Locate the cell with the specified text and output its [x, y] center coordinate. 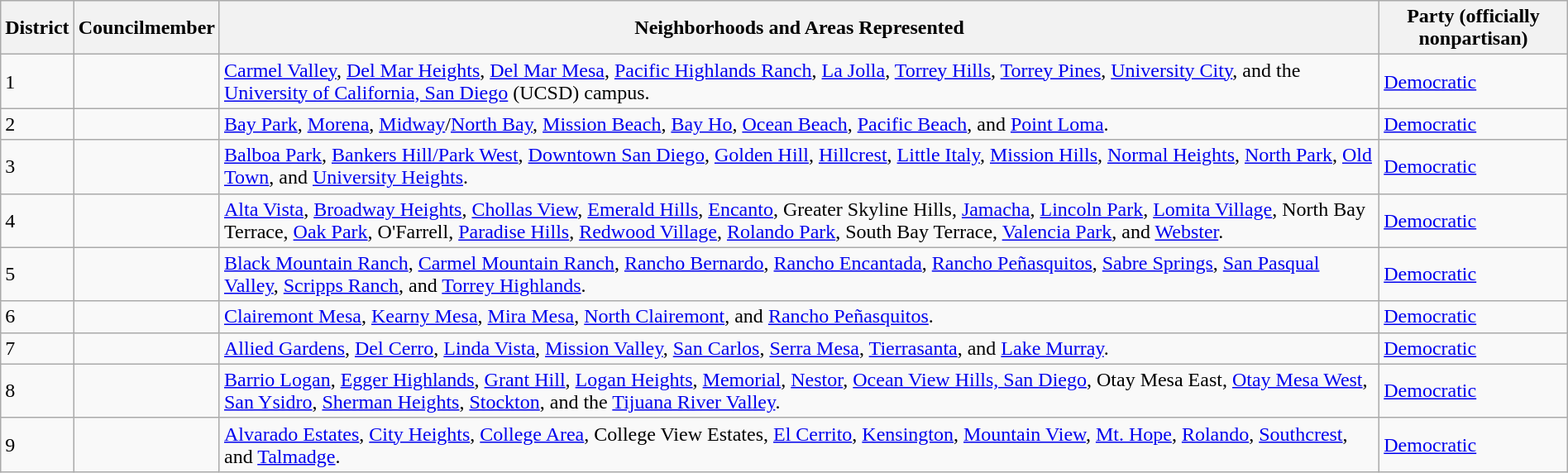
Allied Gardens, Del Cerro, Linda Vista, Mission Valley, San Carlos, Serra Mesa, Tierrasanta, and Lake Murray. [799, 348]
Neighborhoods and Areas Represented [799, 28]
4 [37, 220]
8 [37, 390]
3 [37, 167]
5 [37, 275]
District [37, 28]
Clairemont Mesa, Kearny Mesa, Mira Mesa, North Clairemont, and Rancho Peñasquitos. [799, 317]
Bay Park, Morena, Midway/North Bay, Mission Beach, Bay Ho, Ocean Beach, Pacific Beach, and Point Loma. [799, 124]
6 [37, 317]
7 [37, 348]
1 [37, 81]
2 [37, 124]
Councilmember [146, 28]
9 [37, 445]
Party (officially nonpartisan) [1474, 28]
